From the cell containing the given text, extract its center point as [X, Y] coordinate. 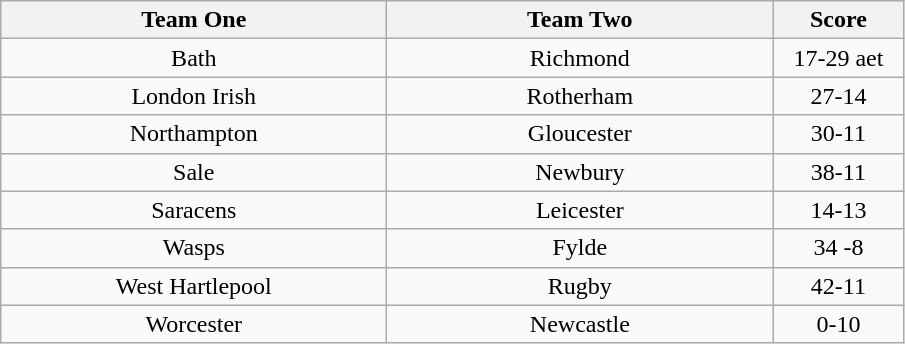
West Hartlepool [194, 286]
0-10 [838, 324]
Richmond [580, 58]
Team Two [580, 20]
14-13 [838, 210]
Fylde [580, 248]
27-14 [838, 96]
Newcastle [580, 324]
Rotherham [580, 96]
34 -8 [838, 248]
Saracens [194, 210]
42-11 [838, 286]
Northampton [194, 134]
30-11 [838, 134]
Gloucester [580, 134]
Team One [194, 20]
Rugby [580, 286]
Wasps [194, 248]
Worcester [194, 324]
Score [838, 20]
17-29 aet [838, 58]
Leicester [580, 210]
London Irish [194, 96]
38-11 [838, 172]
Newbury [580, 172]
Sale [194, 172]
Bath [194, 58]
